Locate the cell with the specified text and output its (x, y) center coordinate. 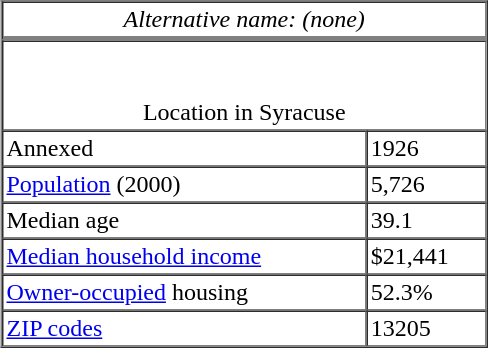
ZIP codes (184, 328)
Owner-occupied housing (184, 292)
52.3% (426, 292)
Population (2000) (184, 184)
5,726 (426, 184)
Location in Syracuse (244, 85)
13205 (426, 328)
Annexed (184, 148)
39.1 (426, 220)
Median age (184, 220)
$21,441 (426, 256)
Alternative name: (none) (244, 22)
1926 (426, 148)
Median household income (184, 256)
